Return the (X, Y) coordinate for the center point of the cell that contains the specified text.  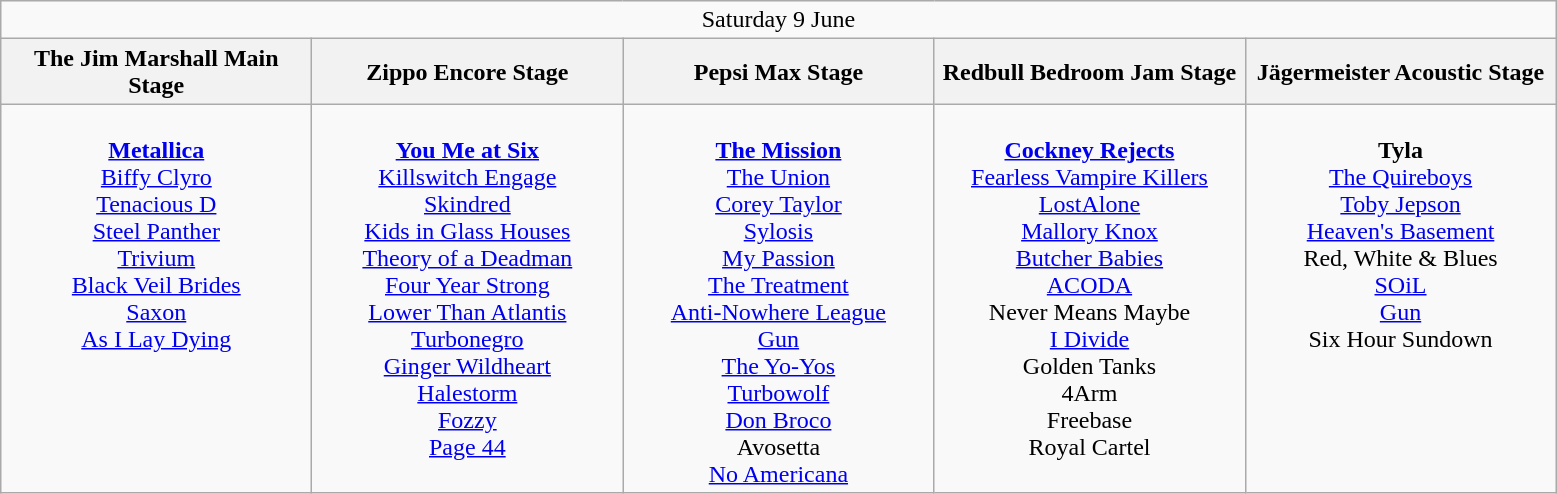
Pepsi Max Stage (778, 72)
Zippo Encore Stage (468, 72)
Saturday 9 June (778, 20)
Jägermeister Acoustic Stage (1400, 72)
The Mission The Union Corey Taylor Sylosis My Passion The Treatment Anti-Nowhere League Gun The Yo-Yos Turbowolf Don Broco Avosetta No Americana (778, 298)
The Jim Marshall Main Stage (156, 72)
Tyla The Quireboys Toby Jepson Heaven's Basement Red, White & Blues SOiL Gun Six Hour Sundown (1400, 298)
Redbull Bedroom Jam Stage (1090, 72)
Metallica Biffy Clyro Tenacious D Steel Panther Trivium Black Veil Brides Saxon As I Lay Dying (156, 298)
